Extract the (x, y) coordinate from the center of the cell holding the provided text.  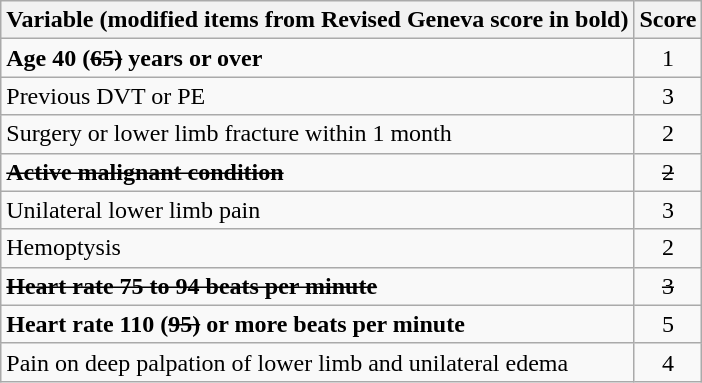
Surgery or lower limb fracture within 1 month (318, 134)
Score (668, 20)
Age 40 (65) years or over (318, 58)
Variable (modified items from Revised Geneva score in bold) (318, 20)
Hemoptysis (318, 248)
5 (668, 324)
Active malignant condition (318, 172)
Unilateral lower limb pain (318, 210)
Pain on deep palpation of lower limb and unilateral edema (318, 362)
4 (668, 362)
1 (668, 58)
Previous DVT or PE (318, 96)
Heart rate 75 to 94 beats per minute (318, 286)
Heart rate 110 (95) or more beats per minute (318, 324)
